Search for the cell housing the specified text and yield its (X, Y) center coordinate. 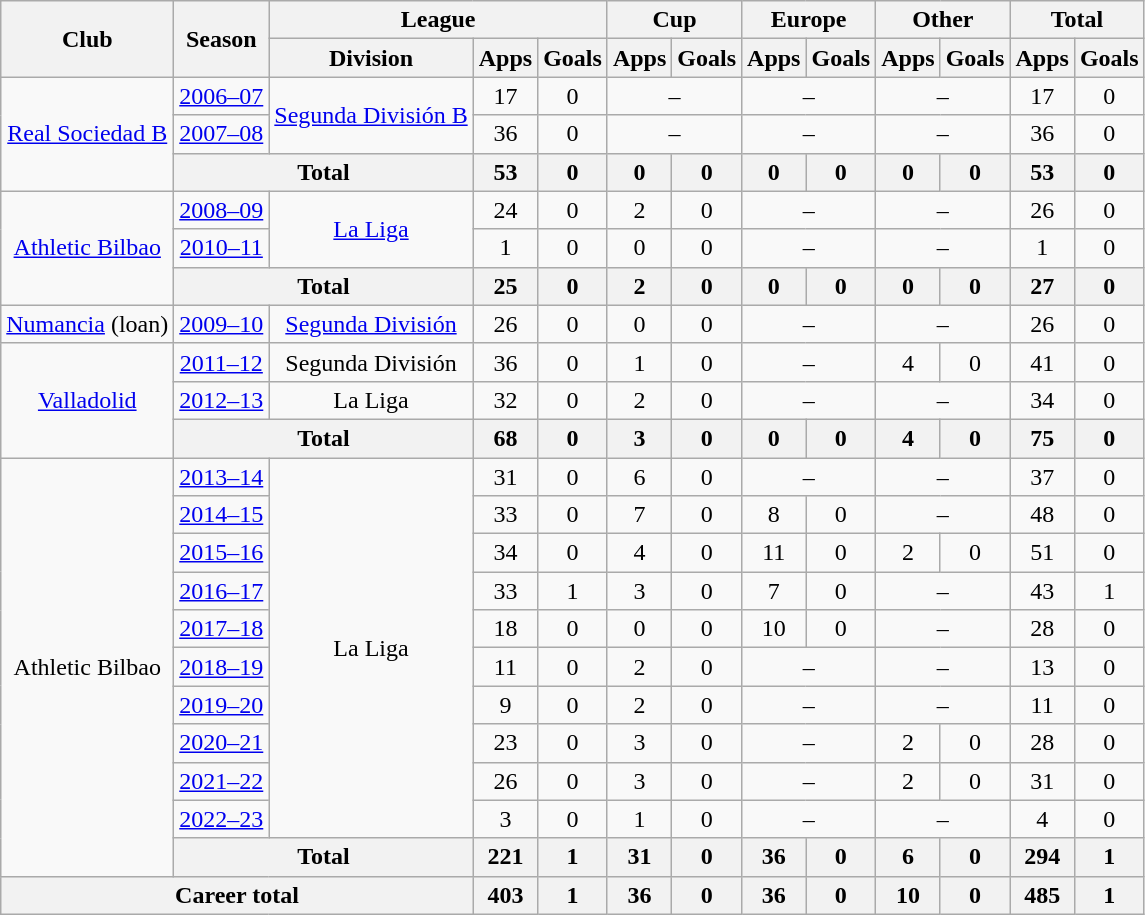
2015–16 (222, 553)
Numancia (loan) (88, 324)
51 (1042, 553)
Cup (674, 20)
2006–07 (222, 96)
2007–08 (222, 134)
2012–13 (222, 400)
2014–15 (222, 515)
485 (1042, 895)
23 (505, 743)
2017–18 (222, 629)
Segunda División B (371, 115)
2013–14 (222, 477)
9 (505, 705)
2022–23 (222, 819)
2020–21 (222, 743)
48 (1042, 515)
75 (1042, 438)
2010–11 (222, 248)
37 (1042, 477)
294 (1042, 857)
2019–20 (222, 705)
13 (1042, 667)
Season (222, 39)
27 (1042, 286)
Other (943, 20)
2021–22 (222, 781)
Valladolid (88, 400)
2011–12 (222, 362)
18 (505, 629)
43 (1042, 591)
2008–09 (222, 210)
2018–19 (222, 667)
Real Sociedad B (88, 134)
2016–17 (222, 591)
Europe (809, 20)
League (438, 20)
24 (505, 210)
Career total (237, 895)
41 (1042, 362)
2009–10 (222, 324)
8 (774, 515)
221 (505, 857)
68 (505, 438)
Club (88, 39)
403 (505, 895)
25 (505, 286)
32 (505, 400)
Division (371, 58)
